For the text-containing cell, return its midpoint in (x, y) coordinate format. 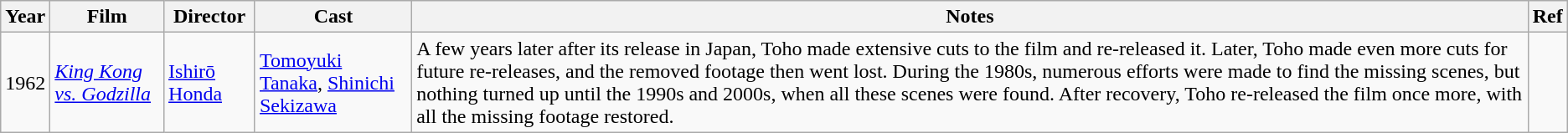
Notes (970, 17)
Ishirō Honda (209, 82)
Tomoyuki Tanaka, Shinichi Sekizawa (333, 82)
Year (25, 17)
Film (107, 17)
1962 (25, 82)
Cast (333, 17)
Director (209, 17)
Ref (1548, 17)
King Kong vs. Godzilla (107, 82)
